Identify which cell holds the provided text, then report its (X, Y) central coordinate. 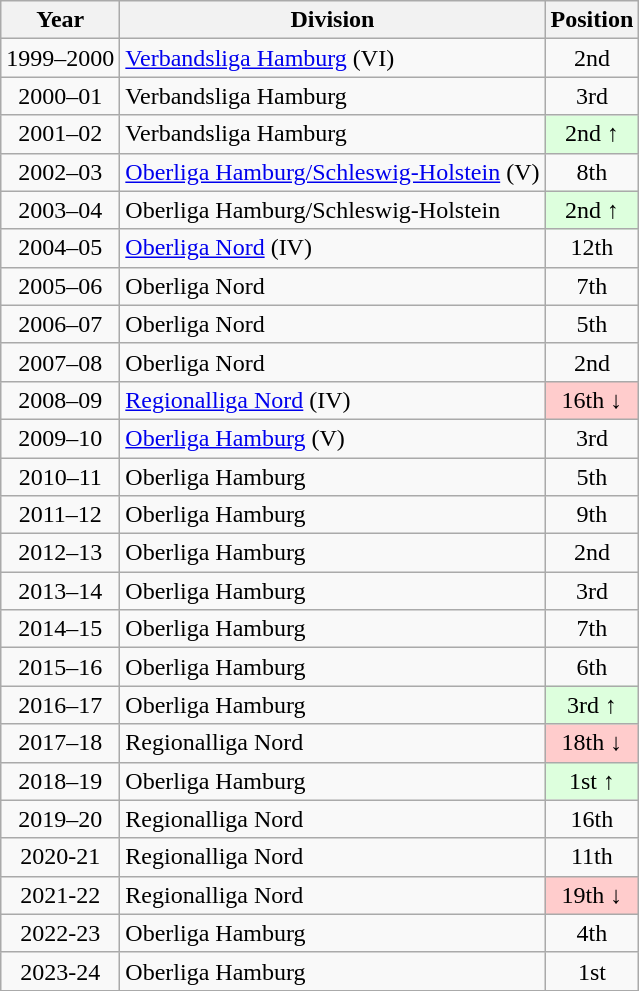
2009–10 (60, 438)
1st (592, 971)
2021-22 (60, 895)
Position (592, 20)
2015–16 (60, 667)
Year (60, 20)
2006–07 (60, 324)
2000–01 (60, 96)
18th ↓ (592, 743)
16th ↓ (592, 400)
2007–08 (60, 362)
2019–20 (60, 819)
2014–15 (60, 629)
Regionalliga Nord (IV) (332, 400)
2002–03 (60, 172)
Oberliga Hamburg/Schleswig-Holstein (V) (332, 172)
12th (592, 248)
9th (592, 515)
2013–14 (60, 591)
Oberliga Hamburg/Schleswig-Holstein (332, 210)
2004–05 (60, 248)
6th (592, 667)
Oberliga Nord (IV) (332, 248)
Oberliga Hamburg (V) (332, 438)
3rd ↑ (592, 705)
4th (592, 933)
2012–13 (60, 553)
Verbandsliga Hamburg (VI) (332, 58)
2020-21 (60, 857)
2017–18 (60, 743)
8th (592, 172)
2018–19 (60, 781)
2023-24 (60, 971)
1st ↑ (592, 781)
2016–17 (60, 705)
2005–06 (60, 286)
2010–11 (60, 477)
2003–04 (60, 210)
2008–09 (60, 400)
11th (592, 857)
Division (332, 20)
2001–02 (60, 134)
1999–2000 (60, 58)
16th (592, 819)
2022-23 (60, 933)
2011–12 (60, 515)
19th ↓ (592, 895)
